Determine the (x, y) coordinate at the center of the cell enclosing the given text.  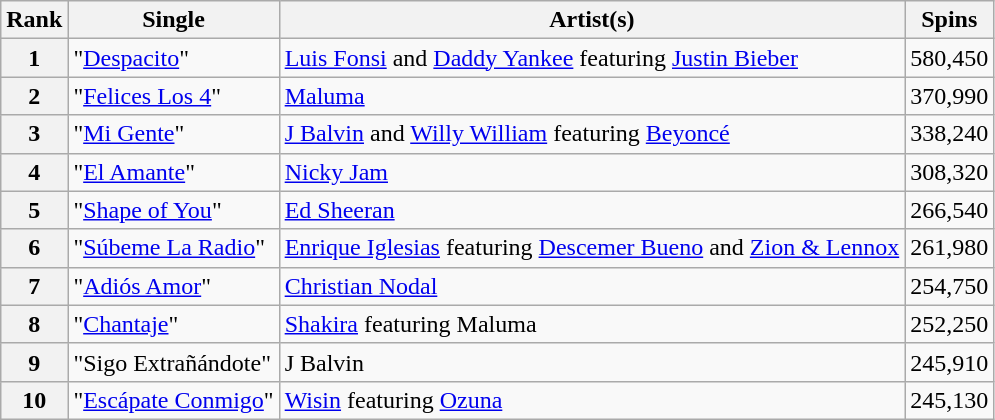
Christian Nodal (592, 286)
"Adiós Amor" (174, 286)
3 (34, 134)
254,750 (950, 286)
Wisin featuring Ozuna (592, 400)
"Escápate Conmigo" (174, 400)
Rank (34, 20)
"Sigo Extrañándote" (174, 362)
"Despacito" (174, 58)
308,320 (950, 172)
Ed Sheeran (592, 210)
6 (34, 248)
5 (34, 210)
"Súbeme La Radio" (174, 248)
370,990 (950, 96)
252,250 (950, 324)
9 (34, 362)
266,540 (950, 210)
338,240 (950, 134)
580,450 (950, 58)
J Balvin and Willy William featuring Beyoncé (592, 134)
Spins (950, 20)
4 (34, 172)
"Chantaje" (174, 324)
1 (34, 58)
"Mi Gente" (174, 134)
10 (34, 400)
"Shape of You" (174, 210)
J Balvin (592, 362)
"El Amante" (174, 172)
Luis Fonsi and Daddy Yankee featuring Justin Bieber (592, 58)
Single (174, 20)
Shakira featuring Maluma (592, 324)
245,130 (950, 400)
"Felices Los 4" (174, 96)
Nicky Jam (592, 172)
2 (34, 96)
7 (34, 286)
Enrique Iglesias featuring Descemer Bueno and Zion & Lennox (592, 248)
261,980 (950, 248)
8 (34, 324)
Maluma (592, 96)
Artist(s) (592, 20)
245,910 (950, 362)
